Return (x, y) of the center of cell containing provided text 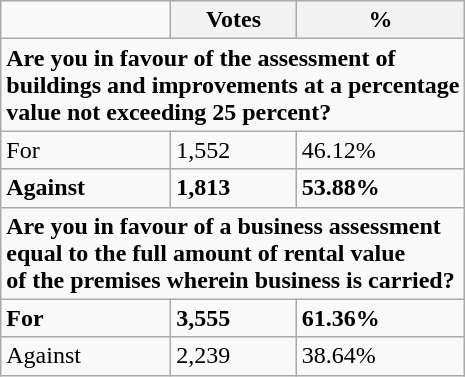
Are you in favour of a business assessment equal to the full amount of rental value of the premises wherein business is carried? (233, 253)
3,555 (234, 318)
61.36% (380, 318)
Are you in favour of the assessment of buildings and improvements at a percentage value not exceeding 25 percent? (233, 85)
2,239 (234, 356)
38.64% (380, 356)
% (380, 20)
1,552 (234, 150)
53.88% (380, 188)
46.12% (380, 150)
Votes (234, 20)
1,813 (234, 188)
